Search for the cell housing the specified text and yield its [X, Y] center coordinate. 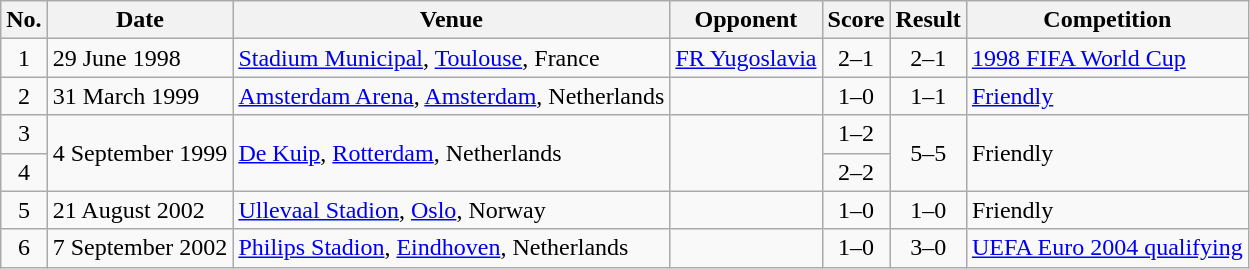
3 [24, 134]
2 [24, 96]
4 [24, 172]
5 [24, 210]
7 September 2002 [140, 248]
29 June 1998 [140, 58]
4 September 1999 [140, 153]
3–0 [928, 248]
1 [24, 58]
Competition [1107, 20]
De Kuip, Rotterdam, Netherlands [452, 153]
21 August 2002 [140, 210]
1998 FIFA World Cup [1107, 58]
31 March 1999 [140, 96]
Date [140, 20]
Philips Stadion, Eindhoven, Netherlands [452, 248]
Opponent [746, 20]
1–1 [928, 96]
1–2 [856, 134]
Ullevaal Stadion, Oslo, Norway [452, 210]
Venue [452, 20]
Result [928, 20]
FR Yugoslavia [746, 58]
2–2 [856, 172]
Score [856, 20]
6 [24, 248]
Amsterdam Arena, Amsterdam, Netherlands [452, 96]
UEFA Euro 2004 qualifying [1107, 248]
No. [24, 20]
5–5 [928, 153]
Stadium Municipal, Toulouse, France [452, 58]
